Return the (X, Y) coordinate for the center point of the cell that contains the specified text.  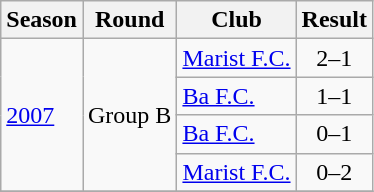
Result (334, 20)
0–2 (334, 172)
Round (129, 20)
Group B (129, 115)
0–1 (334, 134)
1–1 (334, 96)
2007 (42, 115)
Season (42, 20)
Club (236, 20)
2–1 (334, 58)
